Capture the cell that displays the provided text and extract its (X, Y) central coordinate. 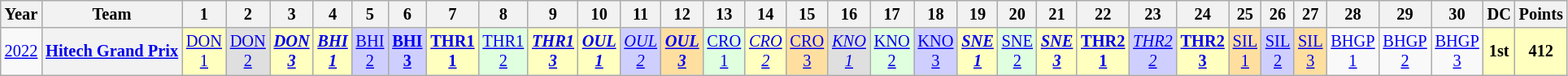
THR13 (553, 51)
20 (1017, 14)
11 (640, 14)
BHI1 (332, 51)
13 (724, 14)
THR22 (1152, 51)
OUL3 (682, 51)
SIL2 (1278, 51)
BHGP2 (1405, 51)
SNE1 (978, 51)
DC (1500, 14)
2 (248, 14)
19 (978, 14)
5 (371, 14)
CRO3 (808, 51)
28 (1352, 14)
22 (1103, 14)
BHGP1 (1352, 51)
26 (1278, 14)
21 (1057, 14)
Hitech Grand Prix (112, 51)
12 (682, 14)
7 (452, 14)
THR12 (503, 51)
2022 (21, 51)
17 (892, 14)
27 (1310, 14)
23 (1152, 14)
14 (765, 14)
THR11 (452, 51)
8 (503, 14)
29 (1405, 14)
DON1 (204, 51)
KNO1 (849, 51)
Points (1541, 14)
THR23 (1203, 51)
3 (292, 14)
Year (21, 14)
Team (112, 14)
1 (204, 14)
SIL1 (1245, 51)
6 (407, 14)
CRO2 (765, 51)
SNE3 (1057, 51)
THR21 (1103, 51)
BHI3 (407, 51)
412 (1541, 51)
BHI2 (371, 51)
BHGP3 (1457, 51)
CRO1 (724, 51)
10 (599, 14)
DON3 (292, 51)
24 (1203, 14)
25 (1245, 14)
SIL3 (1310, 51)
1st (1500, 51)
OUL1 (599, 51)
18 (936, 14)
9 (553, 14)
KNO2 (892, 51)
KNO3 (936, 51)
SNE2 (1017, 51)
4 (332, 14)
OUL2 (640, 51)
DON2 (248, 51)
15 (808, 14)
16 (849, 14)
30 (1457, 14)
